From the cell containing the given text, extract its center point as (X, Y) coordinate. 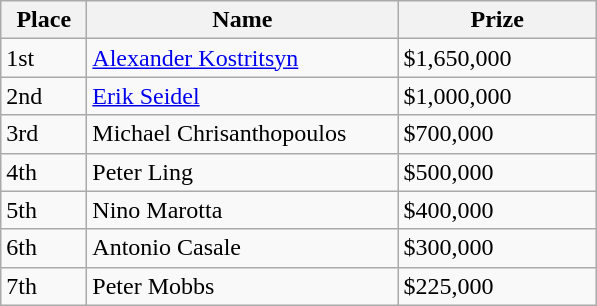
7th (44, 286)
$300,000 (498, 248)
6th (44, 248)
Name (242, 20)
$700,000 (498, 134)
Nino Marotta (242, 210)
2nd (44, 96)
Peter Ling (242, 172)
$1,650,000 (498, 58)
4th (44, 172)
$500,000 (498, 172)
3rd (44, 134)
5th (44, 210)
Prize (498, 20)
Erik Seidel (242, 96)
$1,000,000 (498, 96)
$225,000 (498, 286)
Place (44, 20)
1st (44, 58)
$400,000 (498, 210)
Michael Chrisanthopoulos (242, 134)
Peter Mobbs (242, 286)
Antonio Casale (242, 248)
Alexander Kostritsyn (242, 58)
